Scan for the cell matching the given text and deliver its (X, Y) coordinate at center. 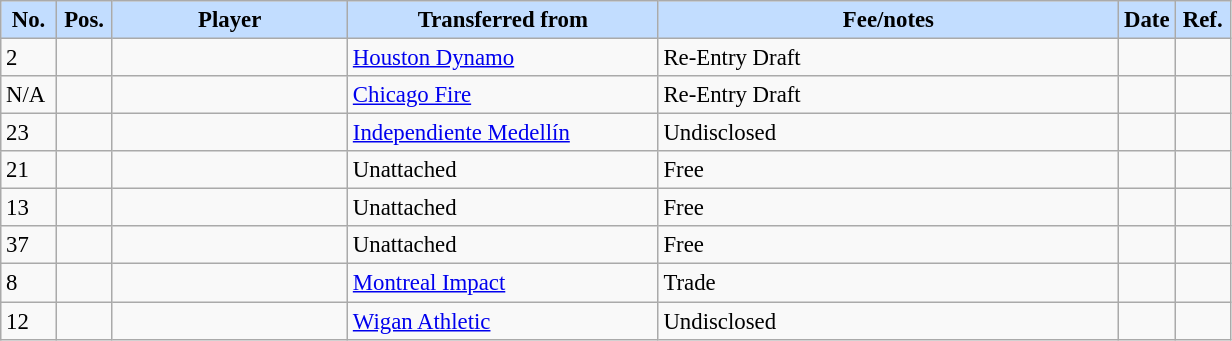
8 (29, 283)
12 (29, 321)
Montreal Impact (504, 283)
No. (29, 20)
Pos. (84, 20)
37 (29, 245)
23 (29, 133)
Transferred from (504, 20)
Wigan Athletic (504, 321)
Chicago Fire (504, 95)
Player (230, 20)
N/A (29, 95)
Houston Dynamo (504, 58)
Fee/notes (888, 20)
2 (29, 58)
Ref. (1203, 20)
Date (1147, 20)
Independiente Medellín (504, 133)
13 (29, 208)
Trade (888, 283)
21 (29, 170)
